Pinpoint the cell where the given text exists, returning its [x, y] midpoint coordinate. 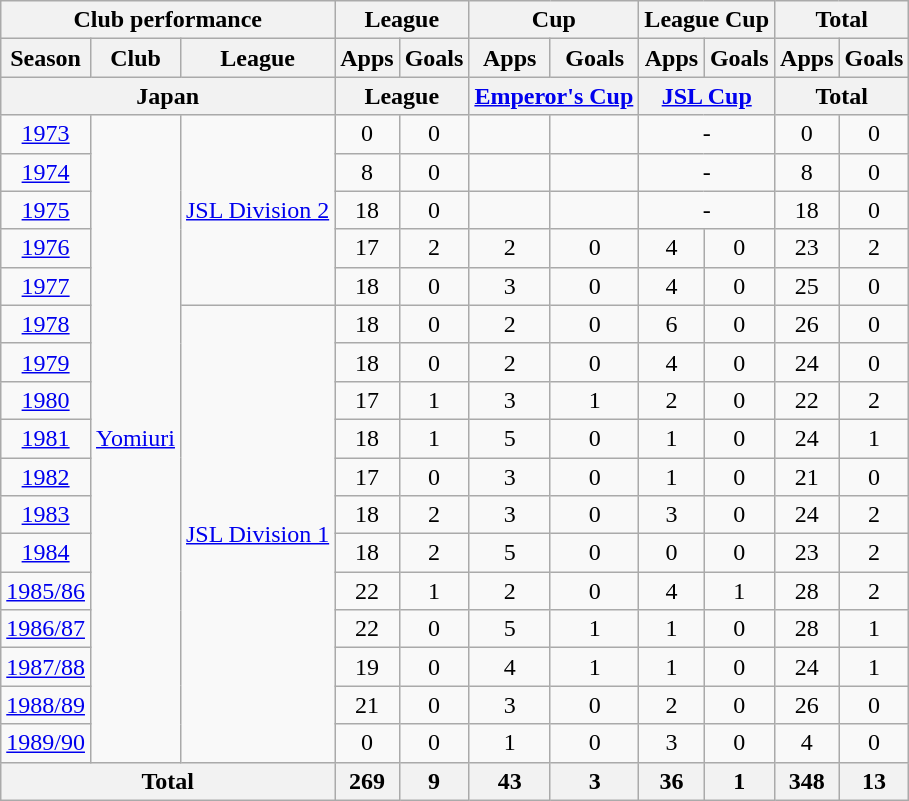
1981 [46, 438]
36 [672, 781]
JSL Cup [707, 96]
1974 [46, 172]
348 [807, 781]
Emperor's Cup [554, 96]
1980 [46, 400]
Japan [168, 96]
JSL Division 1 [257, 534]
1983 [46, 515]
1986/87 [46, 629]
1989/90 [46, 743]
Yomiuri [135, 438]
1978 [46, 324]
League Cup [707, 20]
1979 [46, 362]
1977 [46, 286]
1982 [46, 477]
9 [434, 781]
1976 [46, 248]
1984 [46, 553]
Cup [554, 20]
43 [510, 781]
1973 [46, 134]
JSL Division 2 [257, 210]
1987/88 [46, 667]
1975 [46, 210]
25 [807, 286]
269 [367, 781]
Club [135, 58]
1988/89 [46, 705]
1985/86 [46, 591]
13 [874, 781]
Season [46, 58]
6 [672, 324]
19 [367, 667]
Club performance [168, 20]
